Extract the (x, y) coordinate from the center of the cell holding the provided text.  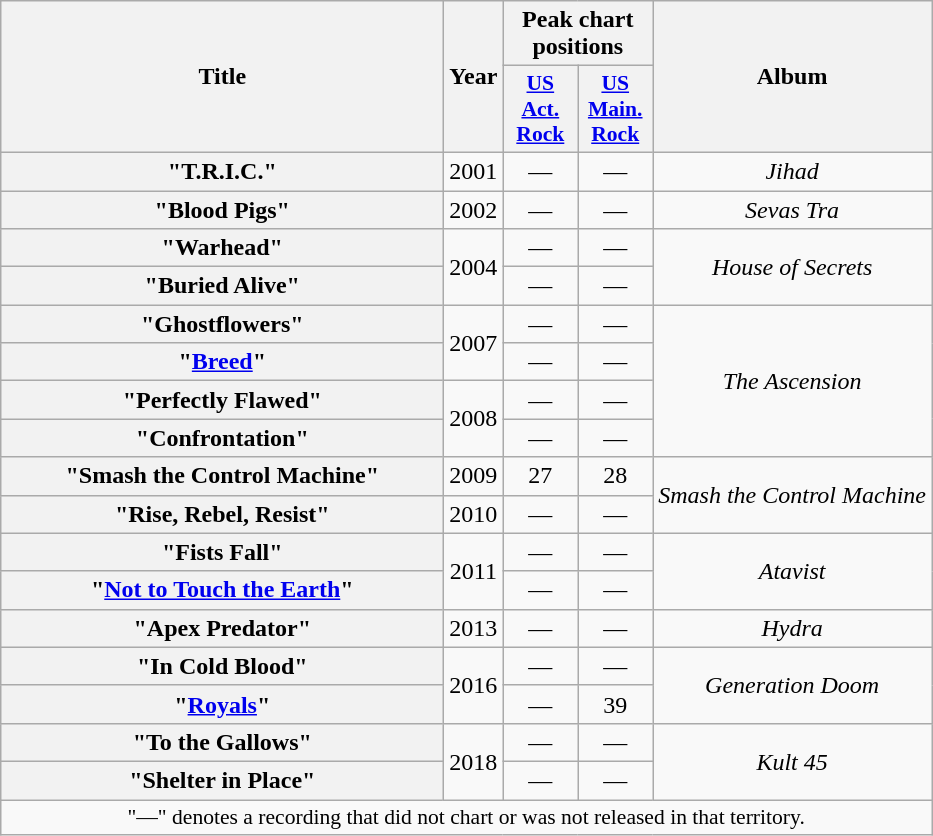
Title (222, 77)
"Breed" (222, 362)
"Perfectly Flawed" (222, 400)
2013 (474, 628)
Jihad (792, 171)
2016 (474, 685)
"Ghostflowers" (222, 324)
The Ascension (792, 381)
2002 (474, 209)
"Apex Predator" (222, 628)
USMain.Rock (616, 110)
2009 (474, 476)
"To the Gallows" (222, 742)
2011 (474, 571)
"Smash the Control Machine" (222, 476)
2010 (474, 514)
"Confrontation" (222, 438)
"Rise, Rebel, Resist" (222, 514)
"T.R.I.C." (222, 171)
2001 (474, 171)
2018 (474, 761)
Hydra (792, 628)
House of Secrets (792, 267)
Atavist (792, 571)
27 (540, 476)
"Not to Touch the Earth" (222, 590)
USAct.Rock (540, 110)
2007 (474, 343)
Smash the Control Machine (792, 495)
28 (616, 476)
Kult 45 (792, 761)
"Royals" (222, 704)
2008 (474, 419)
"Fists Fall" (222, 552)
"Warhead" (222, 248)
"—" denotes a recording that did not chart or was not released in that territory. (466, 818)
Generation Doom (792, 685)
Peak chart positions (578, 34)
"Buried Alive" (222, 286)
2004 (474, 267)
Sevas Tra (792, 209)
"Shelter in Place" (222, 780)
"Blood Pigs" (222, 209)
"In Cold Blood" (222, 666)
Year (474, 77)
39 (616, 704)
Album (792, 77)
